Find where the given text appears and provide that cell's center as (X, Y) coordinate. 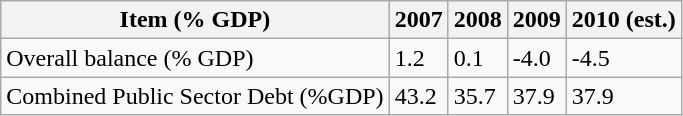
43.2 (418, 96)
2008 (478, 20)
35.7 (478, 96)
2007 (418, 20)
1.2 (418, 58)
2009 (536, 20)
Item (% GDP) (195, 20)
Overall balance (% GDP) (195, 58)
2010 (est.) (624, 20)
0.1 (478, 58)
Combined Public Sector Debt (%GDP) (195, 96)
-4.5 (624, 58)
-4.0 (536, 58)
